Determine the [X, Y] coordinate at the center of the cell enclosing the given text.  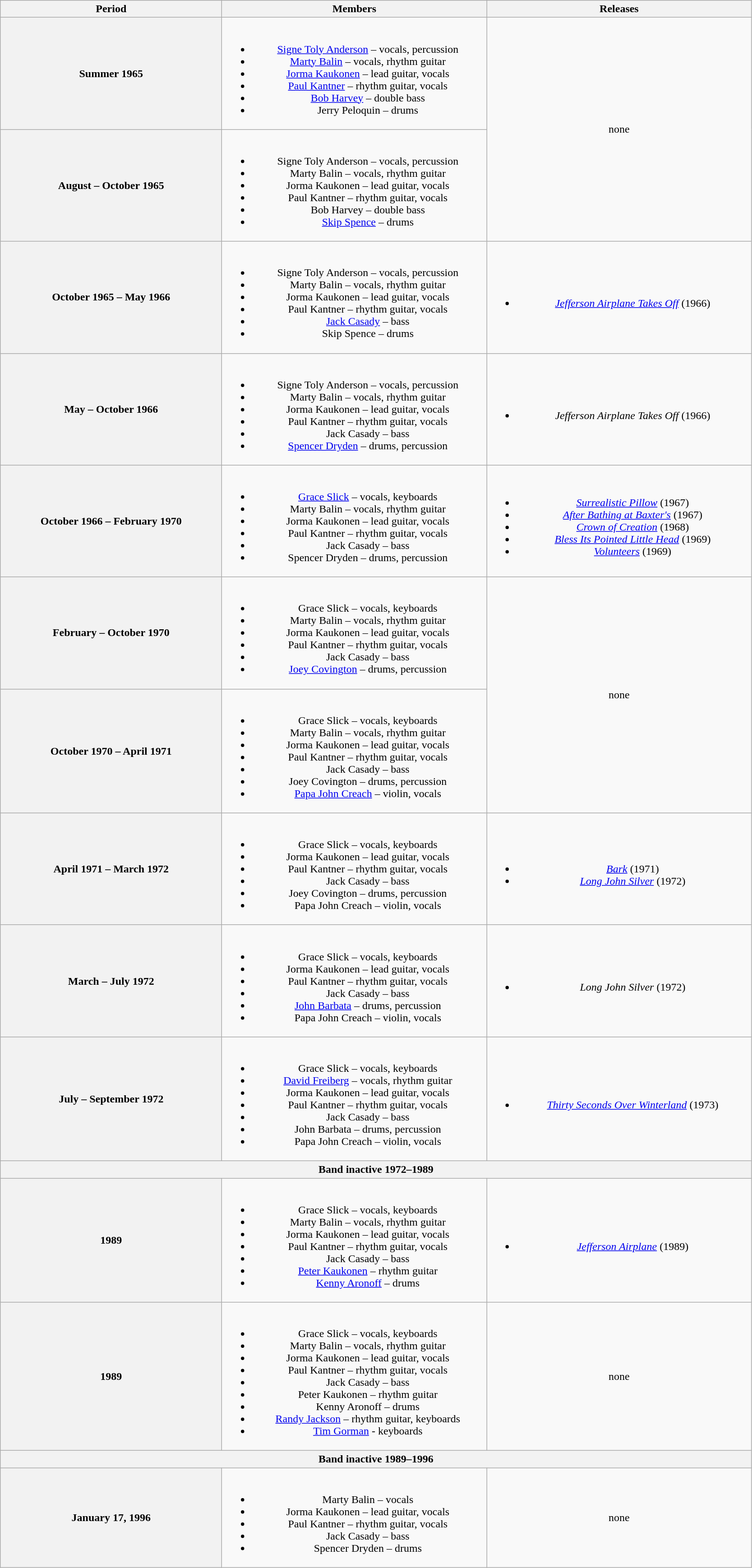
October 1965 – May 1966 [111, 297]
April 1971 – March 1972 [111, 869]
Jefferson Airplane (1989) [619, 1241]
May – October 1966 [111, 409]
Surrealistic Pillow (1967)After Bathing at Baxter's (1967)Crown of Creation (1968)Bless Its Pointed Little Head (1969)Volunteers (1969) [619, 521]
August – October 1965 [111, 185]
Band inactive 1989–1996 [376, 1459]
Marty Balin – vocalsJorma Kaukonen – lead guitar, vocalsPaul Kantner – rhythm guitar, vocalsJack Casady – bassSpencer Dryden – drums [355, 1517]
Band inactive 1972–1989 [376, 1169]
October 1970 – April 1971 [111, 751]
Period [111, 9]
January 17, 1996 [111, 1517]
Bark (1971)Long John Silver (1972) [619, 869]
Summer 1965 [111, 74]
October 1966 – February 1970 [111, 521]
Thirty Seconds Over Winterland (1973) [619, 1099]
February – October 1970 [111, 633]
Long John Silver (1972) [619, 981]
Members [355, 9]
March – July 1972 [111, 981]
Releases [619, 9]
July – September 1972 [111, 1099]
